Find where the given text appears and provide that cell's center as (X, Y) coordinate. 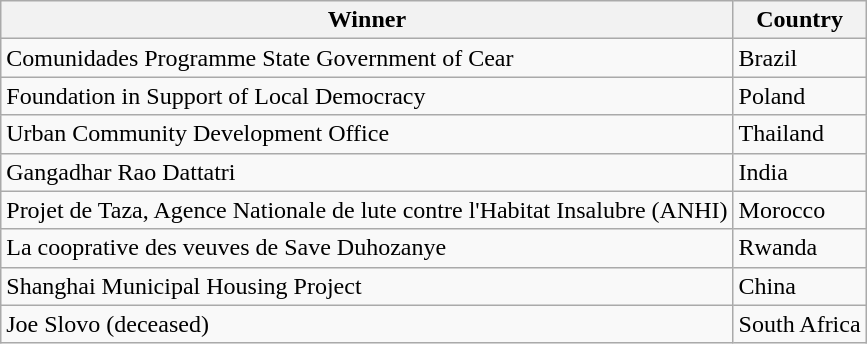
Projet de Taza, Agence Nationale de lute contre l'Habitat Insalubre (ANHI) (367, 210)
Thailand (800, 134)
Country (800, 20)
Brazil (800, 58)
La cooprative des veuves de Save Duhozanye (367, 248)
Comunidades Programme State Government of Cear (367, 58)
Rwanda (800, 248)
Urban Community Development Office (367, 134)
Morocco (800, 210)
Gangadhar Rao Dattatri (367, 172)
Shanghai Municipal Housing Project (367, 286)
South Africa (800, 324)
Poland (800, 96)
China (800, 286)
Joe Slovo (deceased) (367, 324)
Foundation in Support of Local Democracy (367, 96)
Winner (367, 20)
India (800, 172)
